Return the [x, y] coordinate for the center point of the cell that contains the specified text.  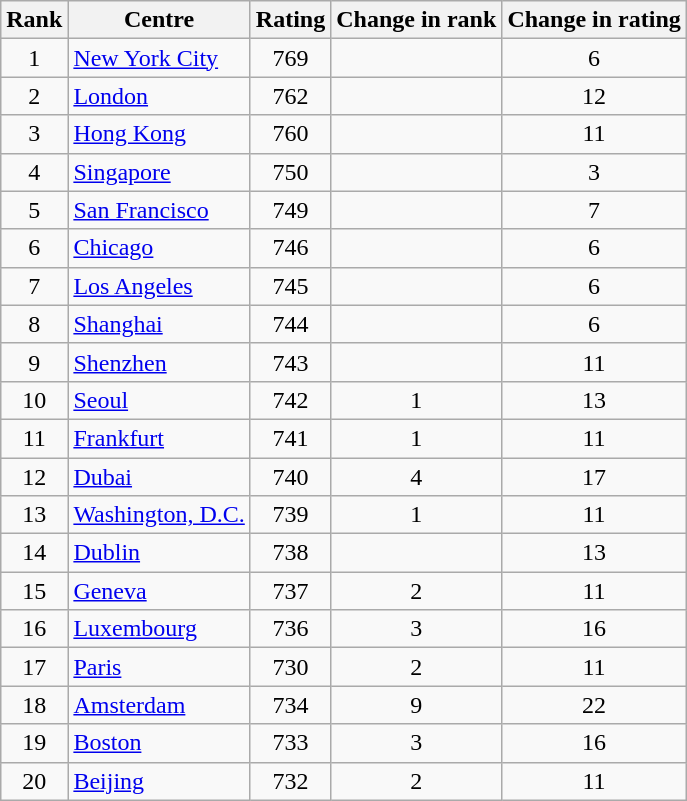
Boston [159, 743]
739 [290, 515]
Change in rank [416, 20]
Beijing [159, 781]
733 [290, 743]
734 [290, 705]
Frankfurt [159, 438]
London [159, 96]
Washington, D.C. [159, 515]
Dubai [159, 477]
15 [34, 591]
5 [34, 210]
20 [34, 781]
San Francisco [159, 210]
Shanghai [159, 324]
744 [290, 324]
742 [290, 400]
737 [290, 591]
769 [290, 58]
8 [34, 324]
19 [34, 743]
Centre [159, 20]
760 [290, 134]
732 [290, 781]
Chicago [159, 248]
Paris [159, 667]
22 [594, 705]
730 [290, 667]
Seoul [159, 400]
746 [290, 248]
Geneva [159, 591]
762 [290, 96]
749 [290, 210]
738 [290, 553]
741 [290, 438]
Dublin [159, 553]
743 [290, 362]
Singapore [159, 172]
Shenzhen [159, 362]
New York City [159, 58]
Rating [290, 20]
10 [34, 400]
Change in rating [594, 20]
Luxembourg [159, 629]
Hong Kong [159, 134]
Amsterdam [159, 705]
745 [290, 286]
736 [290, 629]
Los Angeles [159, 286]
18 [34, 705]
740 [290, 477]
Rank [34, 20]
14 [34, 553]
750 [290, 172]
